Determine the (x, y) coordinate at the center of the cell enclosing the given text.  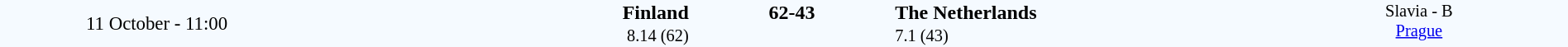
7.1 (43) (1082, 36)
11 October - 11:00 (157, 23)
62-43 (791, 12)
8.14 (62) (501, 36)
Finland (501, 12)
Slavia - B Prague (1419, 23)
The Netherlands (1082, 12)
